Find where the given text appears and provide that cell's center as [X, Y] coordinate. 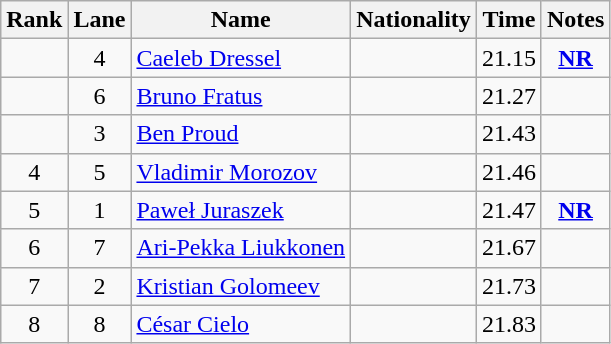
Paweł Juraszek [241, 210]
21.73 [508, 286]
3 [100, 134]
21.67 [508, 248]
César Cielo [241, 324]
21.46 [508, 172]
Lane [100, 20]
Name [241, 20]
Vladimir Morozov [241, 172]
21.83 [508, 324]
21.15 [508, 58]
Nationality [414, 20]
Time [508, 20]
Notes [575, 20]
Ben Proud [241, 134]
Caeleb Dressel [241, 58]
1 [100, 210]
Bruno Fratus [241, 96]
21.27 [508, 96]
Ari-Pekka Liukkonen [241, 248]
2 [100, 286]
21.47 [508, 210]
Rank [34, 20]
21.43 [508, 134]
Kristian Golomeev [241, 286]
